Provide the [X, Y] coordinate of the cell's center where the given text is located.  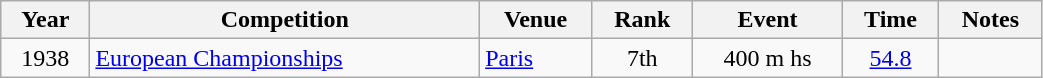
1938 [46, 58]
Year [46, 20]
400 m hs [768, 58]
Competition [285, 20]
Venue [536, 20]
Paris [536, 58]
Notes [990, 20]
European Championships [285, 58]
Time [890, 20]
7th [642, 58]
Rank [642, 20]
54.8 [890, 58]
Event [768, 20]
